Detect which cell encompasses the target text, then output its [x, y] center coordinate. 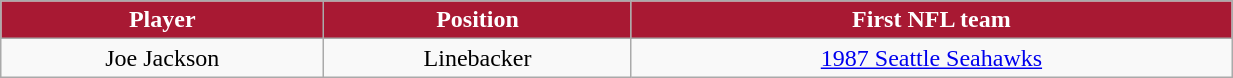
1987 Seattle Seahawks [931, 58]
First NFL team [931, 20]
Linebacker [478, 58]
Player [162, 20]
Joe Jackson [162, 58]
Position [478, 20]
